Provide the (x, y) coordinate of the cell's center where the given text is located.  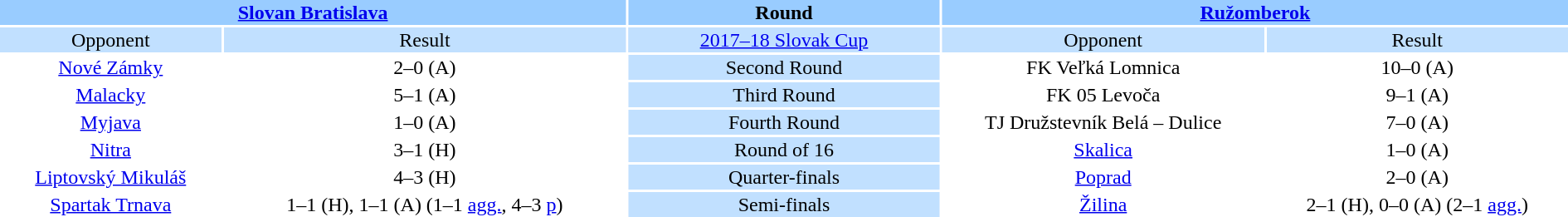
Second Round (784, 67)
Žilina (1103, 205)
9–1 (A) (1417, 95)
3–1 (H) (425, 150)
Slovan Bratislava (313, 12)
1–1 (H), 1–1 (A) (1–1 agg., 4–3 p) (425, 205)
TJ Družstevník Belá – Dulice (1103, 122)
Quarter-finals (784, 177)
Skalica (1103, 150)
10–0 (A) (1417, 67)
7–0 (A) (1417, 122)
Third Round (784, 95)
FK 05 Levoča (1103, 95)
Nové Zámky (111, 67)
Ružomberok (1255, 12)
Semi-finals (784, 205)
Spartak Trnava (111, 205)
5–1 (A) (425, 95)
Round (784, 12)
Poprad (1103, 177)
2017–18 Slovak Cup (784, 40)
2–1 (H), 0–0 (A) (2–1 agg.) (1417, 205)
Fourth Round (784, 122)
FK Veľká Lomnica (1103, 67)
Nitra (111, 150)
4–3 (H) (425, 177)
Malacky (111, 95)
Liptovský Mikuláš (111, 177)
Myjava (111, 122)
Round of 16 (784, 150)
